For the text-containing cell, return its midpoint in (X, Y) coordinate format. 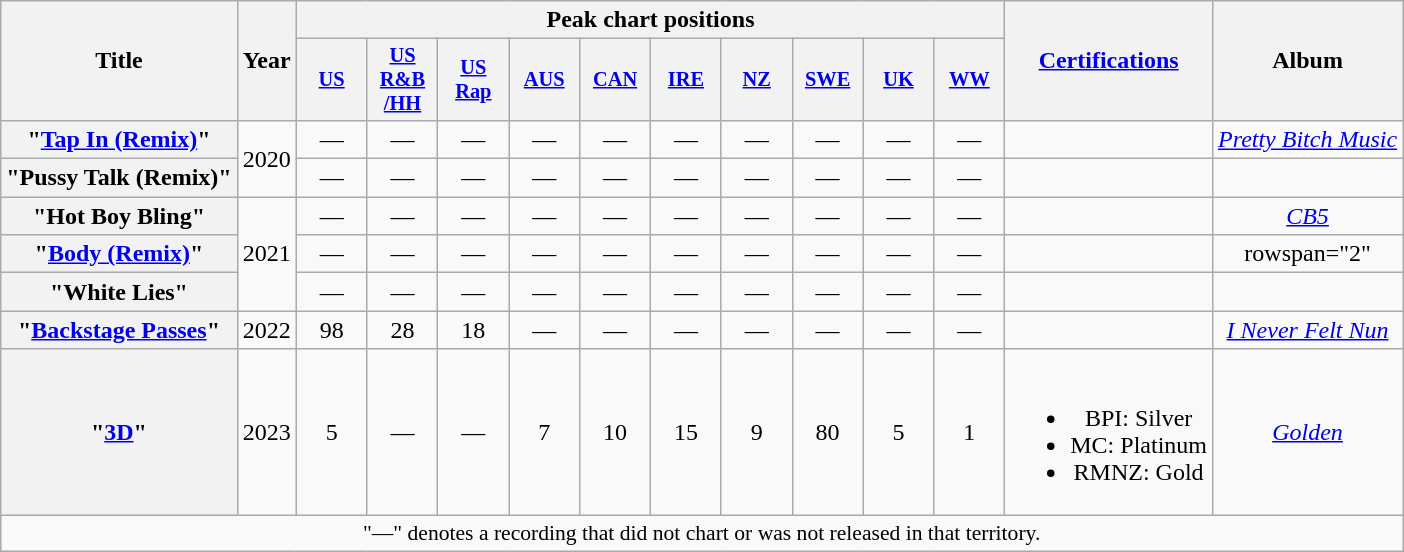
USRap (474, 80)
"Pussy Talk (Remix)" (119, 178)
98 (332, 330)
7 (544, 432)
80 (828, 432)
BPI: SilverMC: PlatinumRMNZ: Gold (1109, 432)
2021 (266, 254)
2022 (266, 330)
I Never Felt Nun (1307, 330)
1 (970, 432)
10 (616, 432)
Certifications (1109, 61)
CB5 (1307, 216)
Golden (1307, 432)
USR&B/HH (402, 80)
"—" denotes a recording that did not chart or was not released in that territory. (702, 534)
15 (686, 432)
"3D" (119, 432)
IRE (686, 80)
CAN (616, 80)
SWE (828, 80)
Pretty Bitch Music (1307, 139)
WW (970, 80)
Album (1307, 61)
UK (898, 80)
Year (266, 61)
Peak chart positions (650, 20)
US (332, 80)
rowspan="2" (1307, 254)
Title (119, 61)
28 (402, 330)
2020 (266, 158)
9 (756, 432)
"Backstage Passes" (119, 330)
"Hot Boy Bling" (119, 216)
18 (474, 330)
AUS (544, 80)
"Body (Remix)" (119, 254)
"White Lies" (119, 292)
2023 (266, 432)
"Tap In (Remix)" (119, 139)
NZ (756, 80)
